Find where the given text appears and provide that cell's center as (X, Y) coordinate. 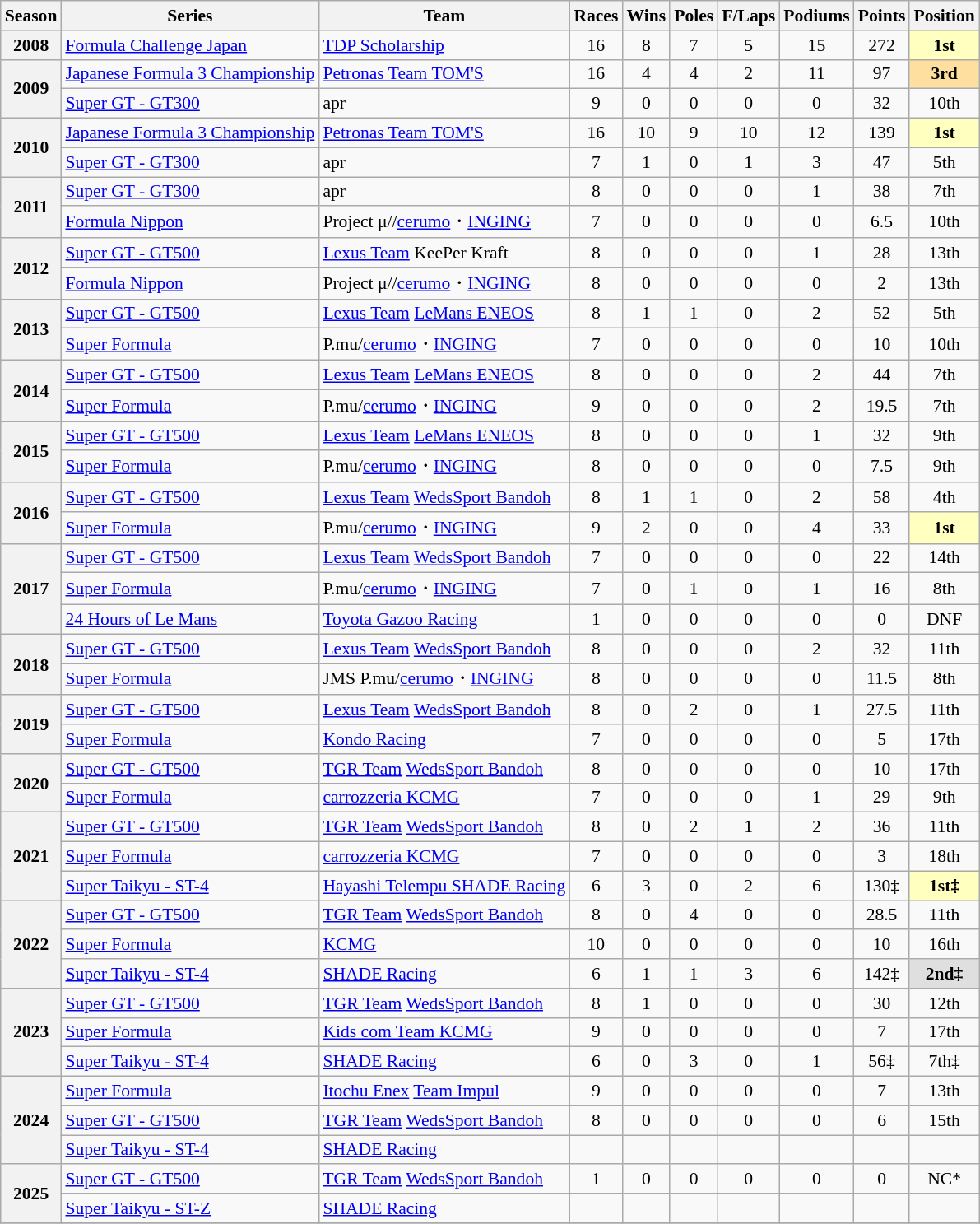
28 (882, 253)
22 (882, 558)
272 (882, 45)
2021 (31, 856)
2013 (31, 329)
4th (944, 497)
Poles (694, 16)
2025 (31, 1194)
Super Taikyu - ST-Z (189, 1208)
130‡ (882, 886)
Position (944, 16)
KCMG (444, 945)
2016 (31, 513)
Races (596, 16)
24 Hours of Le Mans (189, 620)
139 (882, 133)
Lexus Team KeePer Kraft (444, 253)
DNF (944, 620)
11 (816, 74)
6.5 (882, 222)
Itochu Enex Team Impul (444, 1091)
2019 (31, 724)
44 (882, 375)
2011 (31, 207)
2015 (31, 452)
52 (882, 314)
F/Laps (749, 16)
33 (882, 528)
3rd (944, 74)
Podiums (816, 16)
38 (882, 192)
NC* (944, 1180)
16th (944, 945)
2023 (31, 1032)
Team (444, 16)
2014 (31, 391)
19.5 (882, 405)
142‡ (882, 974)
2018 (31, 664)
TDP Scholarship (444, 45)
Kondo Racing (444, 739)
Formula Challenge Japan (189, 45)
1st‡ (944, 886)
Kids com Team KCMG (444, 1032)
28.5 (882, 915)
Points (882, 16)
15th (944, 1120)
18th (944, 857)
Toyota Gazoo Racing (444, 620)
JMS P.mu/cerumo・INGING (444, 680)
27.5 (882, 710)
30 (882, 1003)
2017 (31, 589)
47 (882, 162)
36 (882, 827)
Season (31, 16)
58 (882, 497)
2008 (31, 45)
7.5 (882, 468)
14th (944, 558)
56‡ (882, 1062)
12th (944, 1003)
2022 (31, 945)
2012 (31, 268)
2009 (31, 89)
97 (882, 74)
7th‡ (944, 1062)
Series (189, 16)
15 (816, 45)
12 (816, 133)
Wins (646, 16)
11.5 (882, 680)
2024 (31, 1121)
29 (882, 798)
2020 (31, 784)
2nd‡ (944, 974)
Hayashi Telempu SHADE Racing (444, 886)
2010 (31, 148)
